Identify which cell holds the provided text, then report its (X, Y) central coordinate. 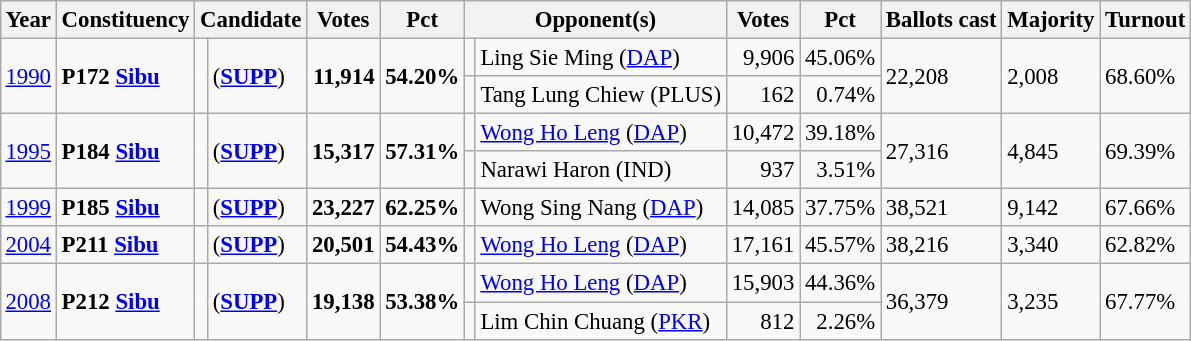
3,340 (1051, 245)
10,472 (762, 133)
P185 Sibu (125, 208)
1990 (28, 76)
812 (762, 321)
57.31% (422, 152)
Majority (1051, 20)
3.51% (840, 170)
14,085 (762, 208)
11,914 (344, 76)
9,142 (1051, 208)
54.20% (422, 76)
36,379 (940, 302)
15,317 (344, 152)
23,227 (344, 208)
Lim Chin Chuang (PKR) (600, 321)
3,235 (1051, 302)
9,906 (762, 57)
27,316 (940, 152)
69.39% (1146, 152)
Wong Sing Nang (DAP) (600, 208)
38,521 (940, 208)
0.74% (840, 95)
53.38% (422, 302)
162 (762, 95)
67.77% (1146, 302)
Turnout (1146, 20)
17,161 (762, 245)
P211 Sibu (125, 245)
4,845 (1051, 152)
1999 (28, 208)
1995 (28, 152)
19,138 (344, 302)
45.06% (840, 57)
P184 Sibu (125, 152)
Ballots cast (940, 20)
937 (762, 170)
22,208 (940, 76)
37.75% (840, 208)
44.36% (840, 283)
68.60% (1146, 76)
2004 (28, 245)
54.43% (422, 245)
Year (28, 20)
39.18% (840, 133)
62.82% (1146, 245)
Narawi Haron (IND) (600, 170)
2.26% (840, 321)
Tang Lung Chiew (PLUS) (600, 95)
Opponent(s) (595, 20)
62.25% (422, 208)
2008 (28, 302)
20,501 (344, 245)
Candidate (251, 20)
P212 Sibu (125, 302)
Ling Sie Ming (DAP) (600, 57)
45.57% (840, 245)
P172 Sibu (125, 76)
2,008 (1051, 76)
15,903 (762, 283)
38,216 (940, 245)
67.66% (1146, 208)
Constituency (125, 20)
